Output the [x, y] coordinate of the center of the cell containing the given text.  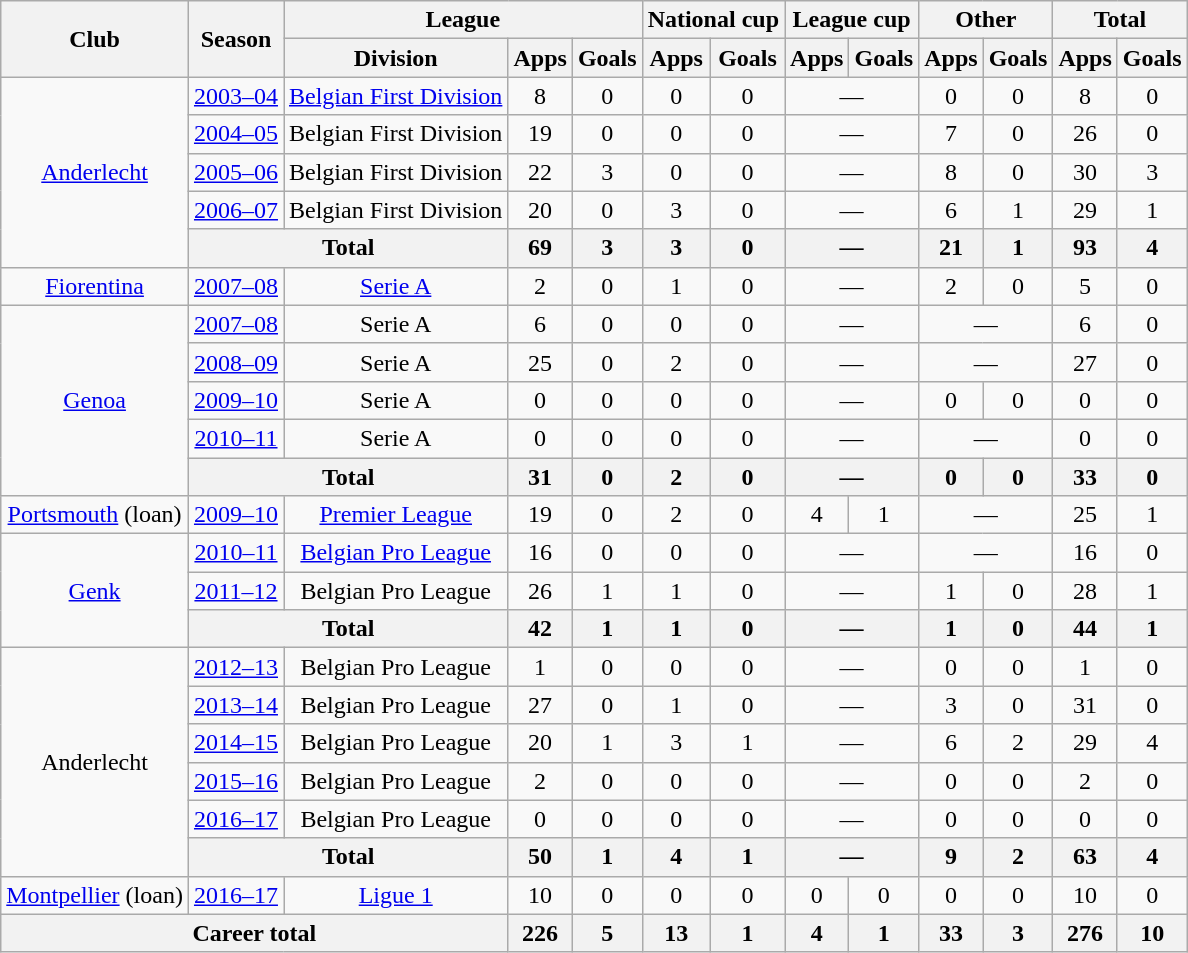
Genoa [95, 400]
9 [951, 857]
2006–07 [236, 210]
2013–14 [236, 705]
Ligue 1 [396, 895]
21 [951, 248]
2005–06 [236, 172]
Montpellier (loan) [95, 895]
69 [540, 248]
Fiorentina [95, 286]
Club [95, 39]
63 [1085, 857]
7 [951, 134]
42 [540, 629]
2003–04 [236, 96]
50 [540, 857]
National cup [713, 20]
Other [986, 20]
2012–13 [236, 667]
Genk [95, 591]
2015–16 [236, 781]
30 [1085, 172]
226 [540, 933]
Premier League [396, 515]
2014–15 [236, 743]
28 [1085, 591]
League cup [852, 20]
2011–12 [236, 591]
Season [236, 39]
Career total [254, 933]
Division [396, 58]
93 [1085, 248]
13 [676, 933]
2004–05 [236, 134]
22 [540, 172]
276 [1085, 933]
2008–09 [236, 362]
League [464, 20]
44 [1085, 629]
Portsmouth (loan) [95, 515]
